Return (X, Y) of the center of cell containing provided text 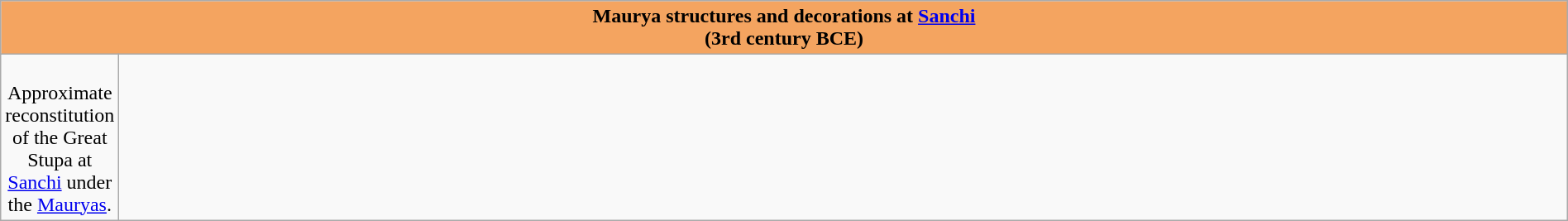
Maurya structures and decorations at Sanchi(3rd century BCE) (784, 28)
Approximate reconstitution of the Great Stupa at Sanchi under the Mauryas. (60, 137)
